Locate the cell with the specified text and output its [X, Y] center coordinate. 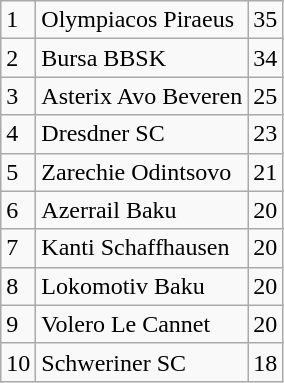
23 [266, 134]
21 [266, 172]
Kanti Schaffhausen [142, 248]
9 [18, 324]
Bursa BBSK [142, 58]
Olympiacos Piraeus [142, 20]
Asterix Avo Beveren [142, 96]
35 [266, 20]
18 [266, 362]
8 [18, 286]
Dresdner SC [142, 134]
Zarechie Odintsovo [142, 172]
6 [18, 210]
Azerrail Baku [142, 210]
34 [266, 58]
1 [18, 20]
4 [18, 134]
7 [18, 248]
Volero Le Cannet [142, 324]
3 [18, 96]
2 [18, 58]
25 [266, 96]
Lokomotiv Baku [142, 286]
10 [18, 362]
Schweriner SC [142, 362]
5 [18, 172]
